For the text-containing cell, return its midpoint in [x, y] coordinate format. 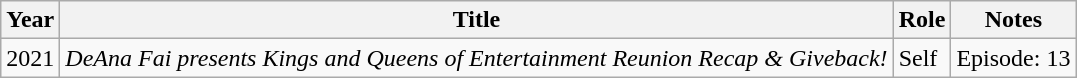
Title [476, 20]
Year [30, 20]
DeAna Fai presents Kings and Queens of Entertainment Reunion Recap & Giveback! [476, 58]
Self [922, 58]
Role [922, 20]
Episode: 13 [1014, 58]
2021 [30, 58]
Notes [1014, 20]
